Pinpoint the cell where the given text exists, returning its (X, Y) midpoint coordinate. 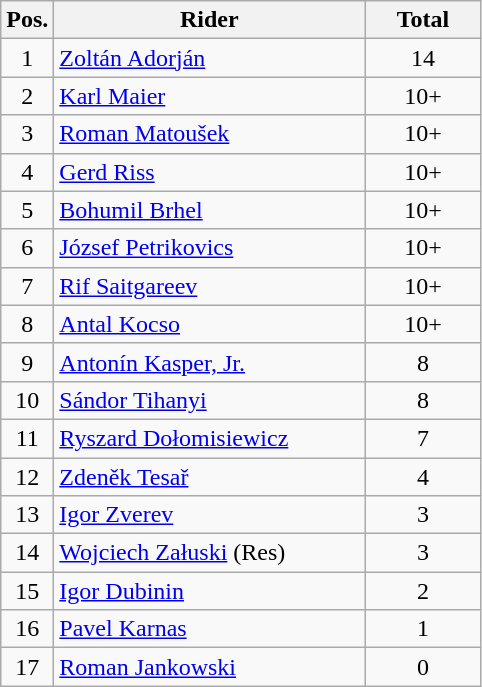
6 (28, 248)
13 (28, 515)
16 (28, 629)
0 (423, 667)
Zoltán Adorján (210, 58)
Gerd Riss (210, 172)
10 (28, 400)
Rider (210, 20)
Igor Zverev (210, 515)
József Petrikovics (210, 248)
Roman Matoušek (210, 134)
9 (28, 362)
Sándor Tihanyi (210, 400)
Total (423, 20)
Roman Jankowski (210, 667)
Karl Maier (210, 96)
Pos. (28, 20)
Rif Saitgareev (210, 286)
Pavel Karnas (210, 629)
12 (28, 477)
Ryszard Dołomisiewicz (210, 438)
17 (28, 667)
5 (28, 210)
15 (28, 591)
Antonín Kasper, Jr. (210, 362)
Antal Kocso (210, 324)
Wojciech Załuski (Res) (210, 553)
Igor Dubinin (210, 591)
11 (28, 438)
Bohumil Brhel (210, 210)
Zdeněk Tesař (210, 477)
